Scan for the cell matching the given text and deliver its (x, y) coordinate at center. 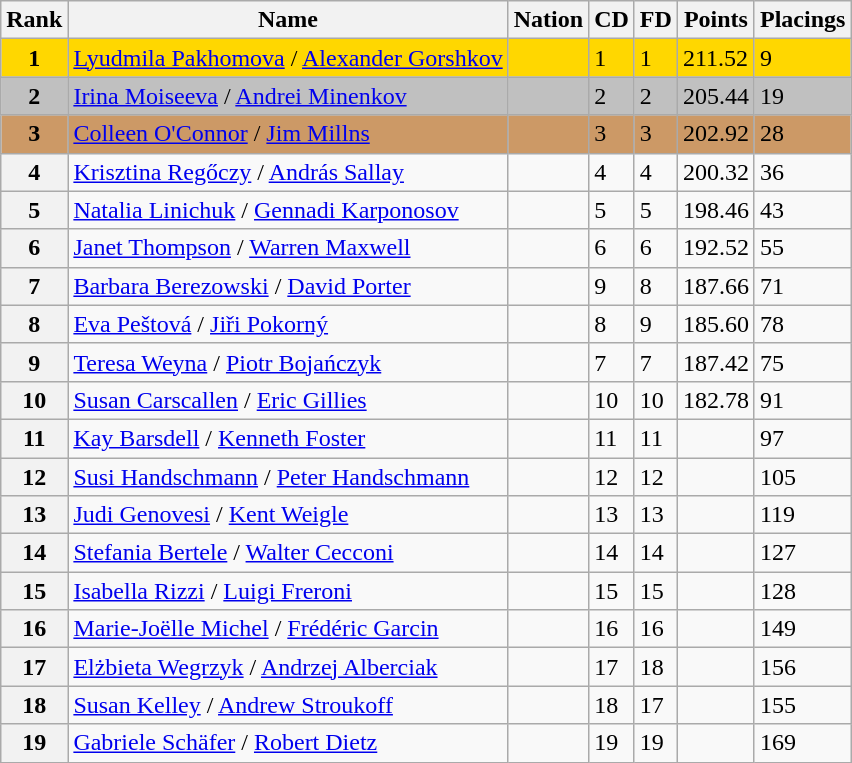
Marie-Joëlle Michel / Frédéric Garcin (288, 629)
187.66 (716, 286)
36 (802, 172)
Nation (548, 20)
119 (802, 515)
211.52 (716, 58)
55 (802, 248)
91 (802, 400)
Teresa Weyna / Piotr Bojańczyk (288, 362)
182.78 (716, 400)
Irina Moiseeva / Andrei Minenkov (288, 96)
Stefania Bertele / Walter Cecconi (288, 553)
Susan Carscallen / Eric Gillies (288, 400)
127 (802, 553)
28 (802, 134)
Judi Genovesi / Kent Weigle (288, 515)
Lyudmila Pakhomova / Alexander Gorshkov (288, 58)
185.60 (716, 324)
75 (802, 362)
156 (802, 667)
78 (802, 324)
Kay Barsdell / Kenneth Foster (288, 438)
198.46 (716, 210)
155 (802, 705)
Eva Peštová / Jiři Pokorný (288, 324)
Points (716, 20)
200.32 (716, 172)
43 (802, 210)
Natalia Linichuk / Gennadi Karponosov (288, 210)
Rank (34, 20)
202.92 (716, 134)
Colleen O'Connor / Jim Millns (288, 134)
Barbara Berezowski / David Porter (288, 286)
Isabella Rizzi / Luigi Freroni (288, 591)
Susan Kelley / Andrew Stroukoff (288, 705)
Susi Handschmann / Peter Handschmann (288, 477)
Name (288, 20)
187.42 (716, 362)
71 (802, 286)
105 (802, 477)
Janet Thompson / Warren Maxwell (288, 248)
Gabriele Schäfer / Robert Dietz (288, 743)
169 (802, 743)
Elżbieta Wegrzyk / Andrzej Alberciak (288, 667)
205.44 (716, 96)
149 (802, 629)
97 (802, 438)
CD (612, 20)
192.52 (716, 248)
Krisztina Regőczy / András Sallay (288, 172)
Placings (802, 20)
FD (656, 20)
128 (802, 591)
